For the text-containing cell, return its midpoint in (x, y) coordinate format. 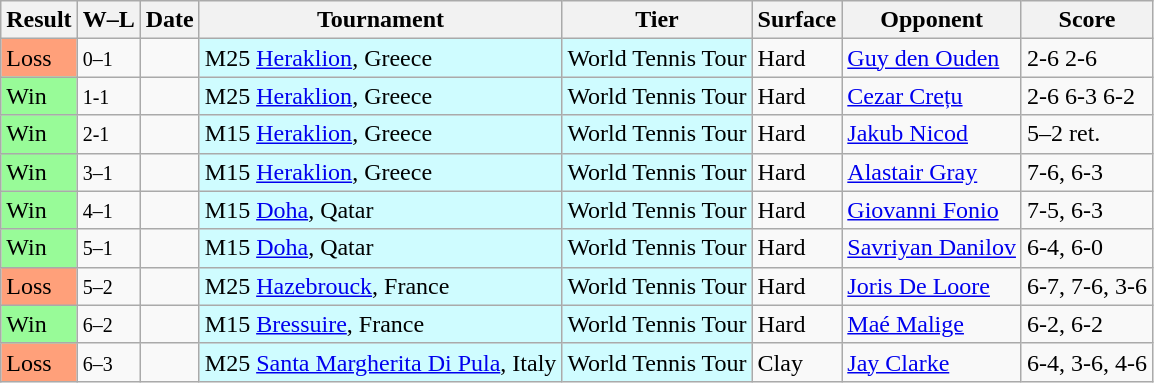
6–3 (108, 362)
5–2 ret. (1086, 134)
W–L (108, 20)
2-6 6-3 6-2 (1086, 96)
Score (1086, 20)
5–2 (108, 286)
Jakub Nicod (932, 134)
Surface (797, 20)
M25 Hazebrouck, France (380, 286)
6–2 (108, 324)
Savriyan Danilov (932, 248)
Joris De Loore (932, 286)
6-4, 6-0 (1086, 248)
0–1 (108, 58)
Maé Malige (932, 324)
Cezar Crețu (932, 96)
Tier (657, 20)
Jay Clarke (932, 362)
Result (39, 20)
1-1 (108, 96)
2-1 (108, 134)
Alastair Gray (932, 172)
5–1 (108, 248)
Giovanni Fonio (932, 210)
6-7, 7-6, 3-6 (1086, 286)
Clay (797, 362)
7-6, 6-3 (1086, 172)
Date (170, 20)
6-4, 3-6, 4-6 (1086, 362)
M15 Bressuire, France (380, 324)
2-6 2-6 (1086, 58)
M25 Santa Margherita Di Pula, Italy (380, 362)
6-2, 6-2 (1086, 324)
3–1 (108, 172)
4–1 (108, 210)
Opponent (932, 20)
7-5, 6-3 (1086, 210)
Guy den Ouden (932, 58)
Tournament (380, 20)
